Output the (X, Y) coordinate of the center of the cell containing the given text.  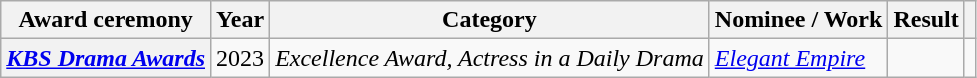
Category (490, 20)
KBS Drama Awards (106, 58)
Award ceremony (106, 20)
Excellence Award, Actress in a Daily Drama (490, 58)
2023 (240, 58)
Elegant Empire (798, 58)
Result (926, 20)
Nominee / Work (798, 20)
Year (240, 20)
